Search for the cell housing the specified text and yield its [x, y] center coordinate. 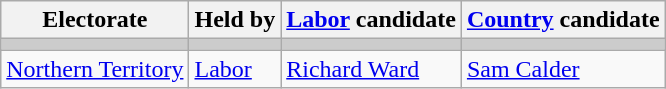
Electorate [95, 20]
Richard Ward [372, 69]
Sam Calder [563, 69]
Country candidate [563, 20]
Labor candidate [372, 20]
Northern Territory [95, 69]
Labor [235, 69]
Held by [235, 20]
